Determine the (X, Y) coordinate at the center of the cell enclosing the given text.  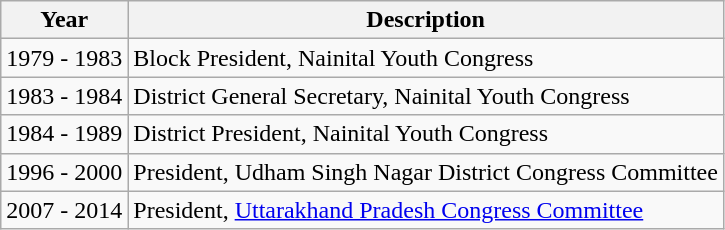
Block President, Nainital Youth Congress (426, 58)
2007 - 2014 (64, 210)
President, Uttarakhand Pradesh Congress Committee (426, 210)
1996 - 2000 (64, 172)
Description (426, 20)
District General Secretary, Nainital Youth Congress (426, 96)
1979 - 1983 (64, 58)
1984 - 1989 (64, 134)
1983 - 1984 (64, 96)
President, Udham Singh Nagar District Congress Committee (426, 172)
Year (64, 20)
District President, Nainital Youth Congress (426, 134)
